Pinpoint the cell where the given text exists, returning its [X, Y] midpoint coordinate. 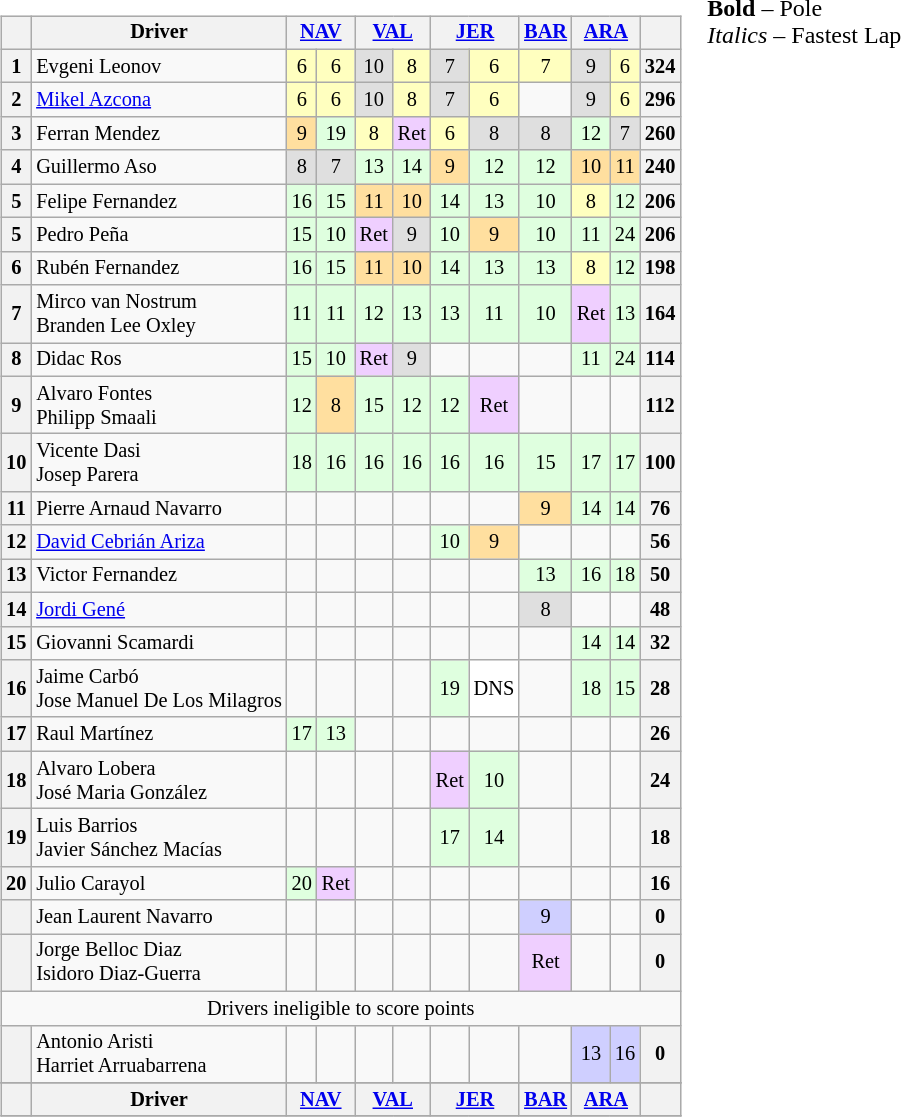
Luis Barrios Javier Sánchez Macías [158, 838]
76 [660, 509]
Jordi Gené [158, 609]
50 [660, 576]
4 [16, 167]
Giovanni Scamardi [158, 643]
3 [16, 134]
1 [16, 66]
2 [16, 100]
Victor Fernandez [158, 576]
114 [660, 360]
Alvaro Fontes Philipp Smaali [158, 405]
Pedro Peña [158, 235]
Mikel Azcona [158, 100]
324 [660, 66]
Jean Laurent Navarro [158, 917]
Felipe Fernandez [158, 201]
Pierre Arnaud Navarro [158, 509]
26 [660, 734]
260 [660, 134]
Vicente Dasi Josep Parera [158, 463]
Alvaro Lobera José Maria González [158, 780]
56 [660, 542]
Ferran Mendez [158, 134]
David Cebrián Ariza [158, 542]
Didac Ros [158, 360]
28 [660, 689]
Drivers ineligible to score points [340, 1008]
Evgeni Leonov [158, 66]
Rubén Fernandez [158, 268]
100 [660, 463]
Julio Carayol [158, 883]
Raul Martínez [158, 734]
164 [660, 314]
112 [660, 405]
DNS [494, 689]
240 [660, 167]
Jorge Belloc Diaz Isidoro Diaz-Guerra [158, 963]
Mirco van Nostrum Branden Lee Oxley [158, 314]
32 [660, 643]
Jaime Carbó Jose Manuel De Los Milagros [158, 689]
48 [660, 609]
Antonio Aristi Harriet Arruabarrena [158, 1054]
296 [660, 100]
198 [660, 268]
Guillermo Aso [158, 167]
